Identify which cell holds the provided text, then report its (x, y) central coordinate. 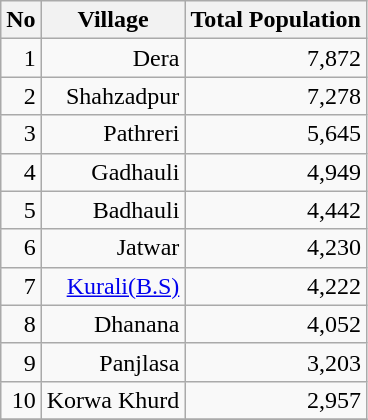
Dera (113, 58)
4,222 (276, 286)
4,230 (276, 248)
Shahzadpur (113, 96)
4,442 (276, 210)
5,645 (276, 134)
6 (21, 248)
Gadhauli (113, 172)
2 (21, 96)
No (21, 20)
Badhauli (113, 210)
2,957 (276, 400)
1 (21, 58)
Kurali(B.S) (113, 286)
3 (21, 134)
4,052 (276, 324)
Jatwar (113, 248)
5 (21, 210)
Total Population (276, 20)
3,203 (276, 362)
10 (21, 400)
7,278 (276, 96)
9 (21, 362)
Panjlasa (113, 362)
Dhanana (113, 324)
7 (21, 286)
Village (113, 20)
4,949 (276, 172)
4 (21, 172)
Korwa Khurd (113, 400)
8 (21, 324)
Pathreri (113, 134)
7,872 (276, 58)
